Output the (X, Y) coordinate of the center of the cell containing the given text.  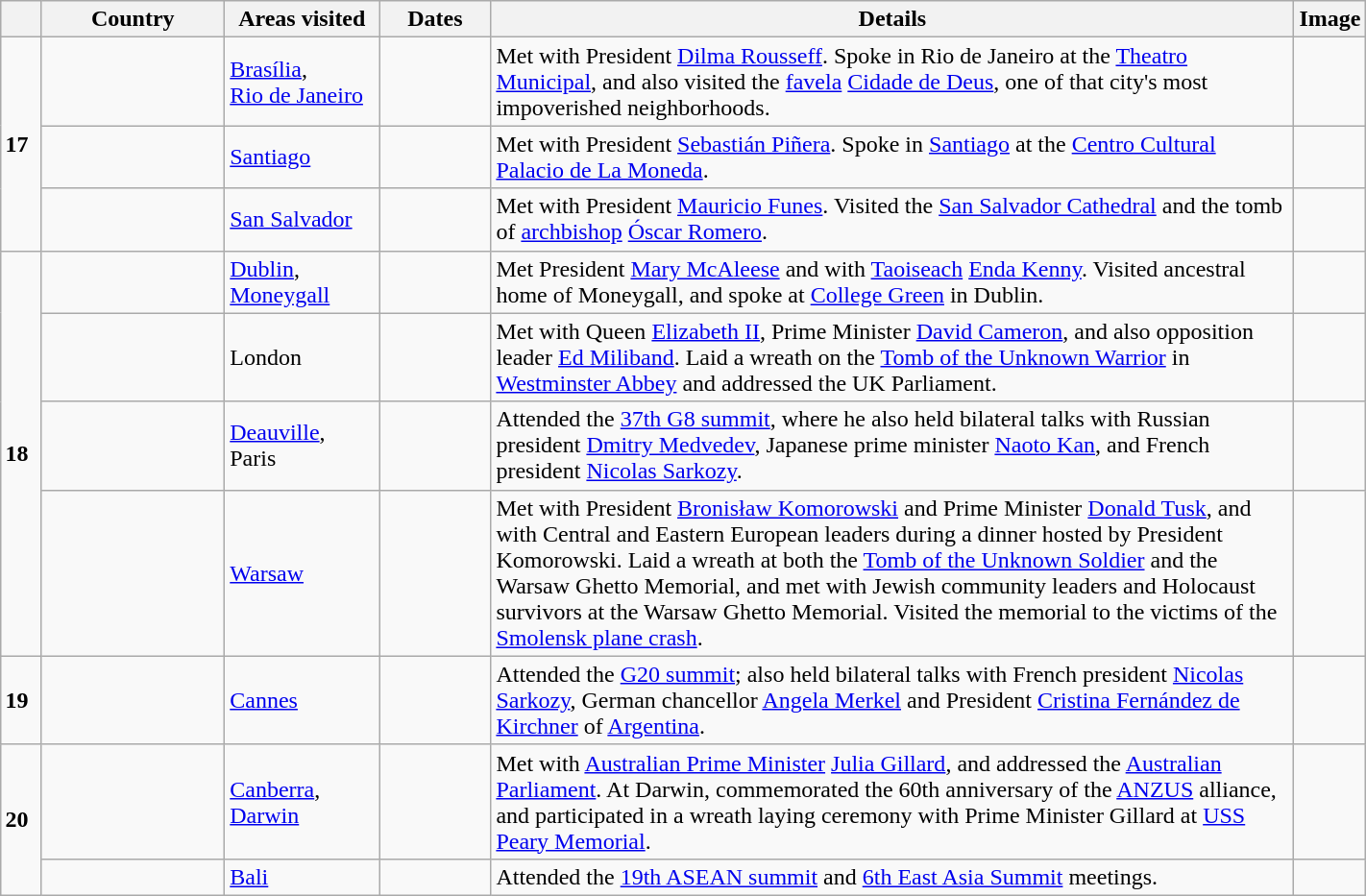
Warsaw (302, 572)
19 (21, 700)
Areas visited (302, 19)
Met with President Sebastián Piñera. Spoke in Santiago at the Centro Cultural Palacio de La Moneda. (892, 157)
San Salvador (302, 219)
Dublin,Moneygall (302, 282)
Details (892, 19)
Attended the 19th ASEAN summit and 6th East Asia Summit meetings. (892, 877)
Country (133, 19)
Dates (435, 19)
Brasília,Rio de Janeiro (302, 82)
Bali (302, 877)
Met President Mary McAleese and with Taoiseach Enda Kenny. Visited ancestral home of Moneygall, and spoke at College Green in Dublin. (892, 282)
17 (21, 144)
Santiago (302, 157)
Cannes (302, 700)
20 (21, 820)
Deauville,Paris (302, 446)
Image (1329, 19)
18 (21, 453)
London (302, 357)
Met with President Mauricio Funes. Visited the San Salvador Cathedral and the tomb of archbishop Óscar Romero. (892, 219)
Canberra,Darwin (302, 801)
